Locate the cell with the specified text and output its [X, Y] center coordinate. 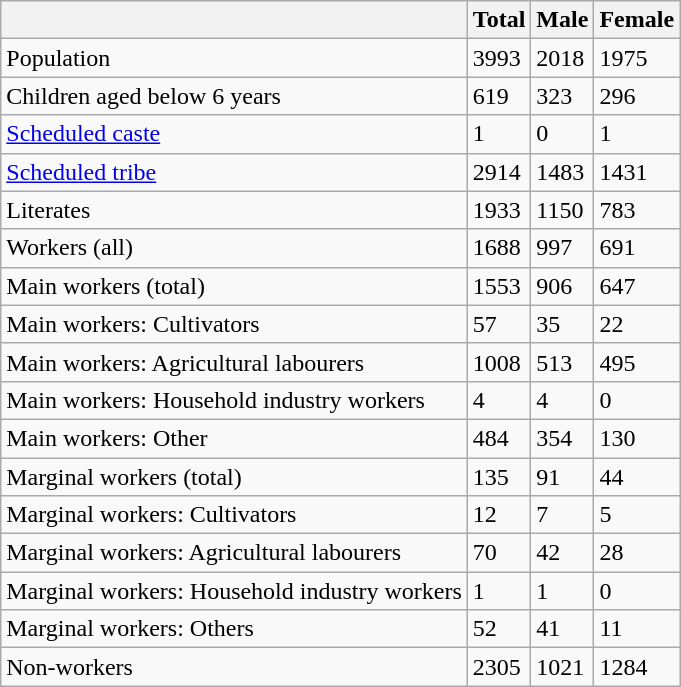
130 [637, 438]
Children aged below 6 years [234, 96]
323 [562, 96]
Population [234, 58]
Workers (all) [234, 248]
Marginal workers: Household industry workers [234, 591]
619 [499, 96]
Literates [234, 210]
3993 [499, 58]
1284 [637, 667]
Marginal workers: Others [234, 629]
2018 [562, 58]
296 [637, 96]
Male [562, 20]
Scheduled tribe [234, 172]
42 [562, 553]
Female [637, 20]
12 [499, 515]
7 [562, 515]
Main workers: Other [234, 438]
5 [637, 515]
35 [562, 324]
484 [499, 438]
Main workers: Cultivators [234, 324]
70 [499, 553]
1553 [499, 286]
Non-workers [234, 667]
1150 [562, 210]
Total [499, 20]
1021 [562, 667]
354 [562, 438]
44 [637, 477]
Main workers: Household industry workers [234, 400]
91 [562, 477]
135 [499, 477]
22 [637, 324]
28 [637, 553]
Main workers: Agricultural labourers [234, 362]
691 [637, 248]
Main workers (total) [234, 286]
495 [637, 362]
52 [499, 629]
11 [637, 629]
57 [499, 324]
647 [637, 286]
Marginal workers (total) [234, 477]
Scheduled caste [234, 134]
1933 [499, 210]
1483 [562, 172]
41 [562, 629]
2305 [499, 667]
Marginal workers: Cultivators [234, 515]
906 [562, 286]
1688 [499, 248]
783 [637, 210]
1431 [637, 172]
Marginal workers: Agricultural labourers [234, 553]
2914 [499, 172]
513 [562, 362]
997 [562, 248]
1008 [499, 362]
1975 [637, 58]
